Determine the [X, Y] coordinate at the center of the cell enclosing the given text.  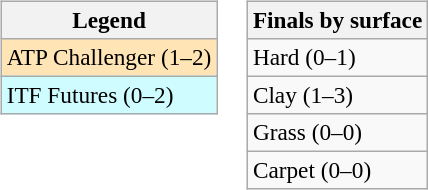
Hard (0–1) [337, 57]
ATP Challenger (1–2) [108, 57]
Finals by surface [337, 20]
Legend [108, 20]
Clay (1–3) [337, 95]
Grass (0–0) [337, 133]
ITF Futures (0–2) [108, 95]
Carpet (0–0) [337, 171]
